Capture the cell that displays the provided text and extract its (x, y) central coordinate. 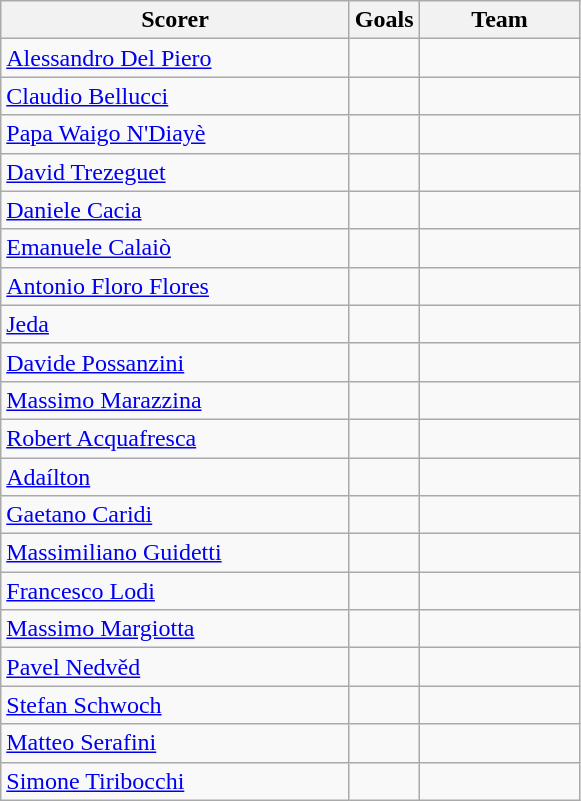
Alessandro Del Piero (176, 58)
Massimo Marazzina (176, 400)
David Trezeguet (176, 172)
Simone Tiribocchi (176, 781)
Stefan Schwoch (176, 705)
Matteo Serafini (176, 743)
Daniele Cacia (176, 210)
Goals (384, 20)
Massimiliano Guidetti (176, 553)
Team (500, 20)
Francesco Lodi (176, 591)
Scorer (176, 20)
Antonio Floro Flores (176, 286)
Robert Acquafresca (176, 438)
Pavel Nedvěd (176, 667)
Davide Possanzini (176, 362)
Claudio Bellucci (176, 96)
Jeda (176, 324)
Papa Waigo N'Diayè (176, 134)
Gaetano Caridi (176, 515)
Adaílton (176, 477)
Massimo Margiotta (176, 629)
Emanuele Calaiò (176, 248)
